Scan for the cell matching the given text and deliver its (x, y) coordinate at center. 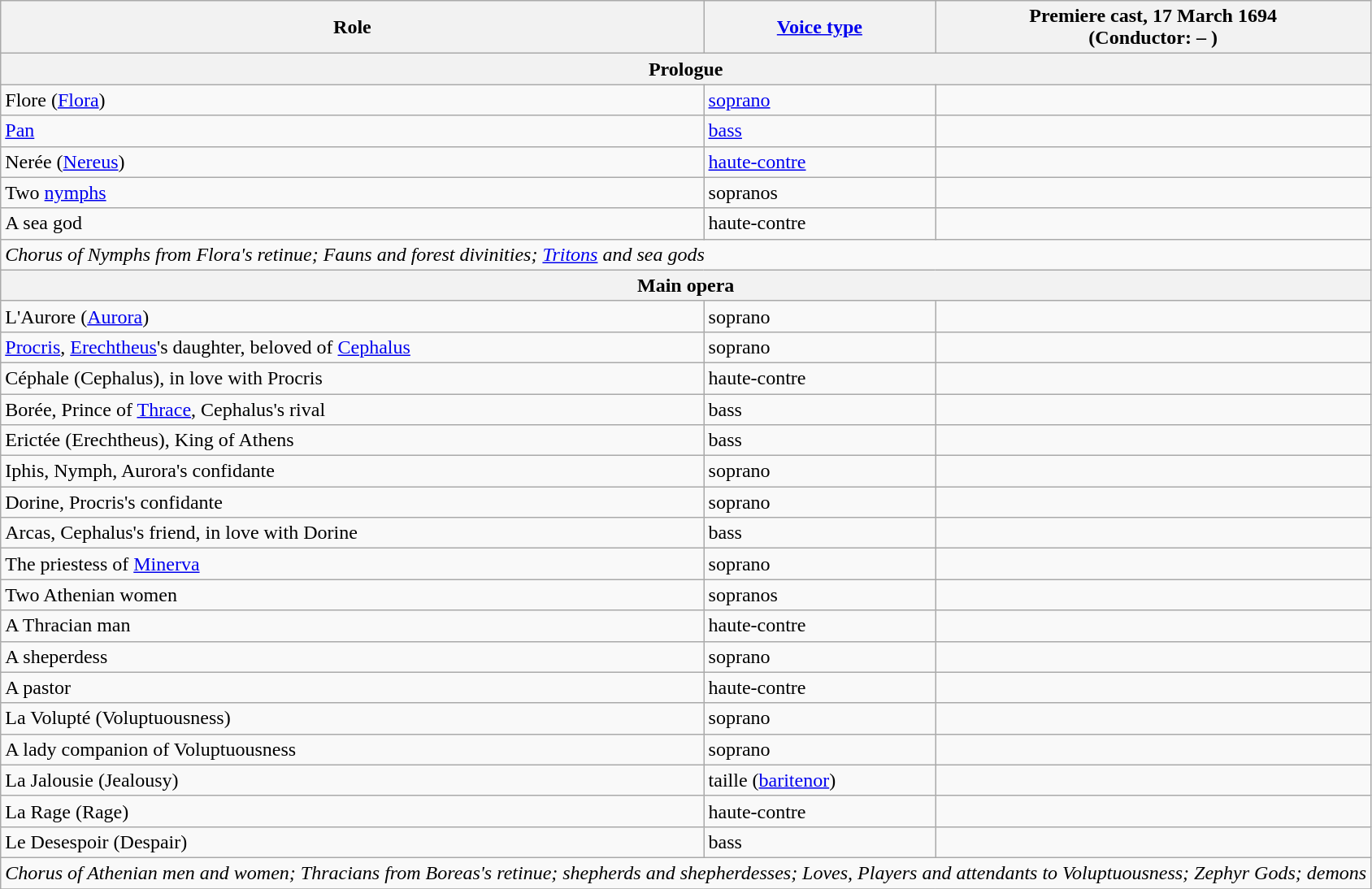
A pastor (353, 687)
taille (baritenor) (819, 780)
Nerée (Nereus) (353, 162)
A Thracian man (353, 626)
Prologue (686, 69)
Dorine, Procris's confidante (353, 502)
Iphis, Nymph, Aurora's confidante (353, 471)
A lady companion of Voluptuousness (353, 749)
A sea god (353, 223)
The priestess of Minerva (353, 564)
Borée, Prince of Thrace, Cephalus's rival (353, 409)
La Volupté (Voluptuousness) (353, 718)
Procris, Erechtheus's daughter, beloved of Cephalus (353, 347)
La Rage (Rage) (353, 811)
Erictée (Erechtheus), King of Athens (353, 440)
Role (353, 28)
Arcas, Cephalus's friend, in love with Dorine (353, 533)
Céphale (Cephalus), in love with Procris (353, 378)
Voice type (819, 28)
Two nymphs (353, 193)
Flore (Flora) (353, 100)
Pan (353, 131)
L'Aurore (Aurora) (353, 316)
Main opera (686, 285)
Two Athenian women (353, 595)
Le Desespoir (Despair) (353, 842)
Chorus of Nymphs from Flora's retinue; Fauns and forest divinities; Tritons and sea gods (686, 254)
Premiere cast, 17 March 1694(Conductor: – ) (1153, 28)
La Jalousie (Jealousy) (353, 780)
A sheperdess (353, 657)
